Provide the (x, y) coordinate of the cell's center where the given text is located.  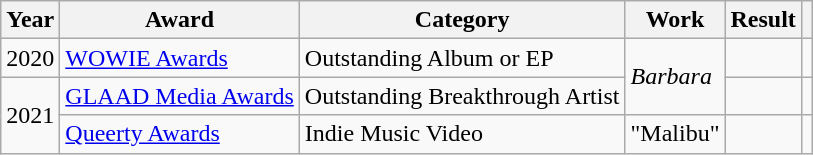
2021 (30, 115)
WOWIE Awards (180, 58)
Queerty Awards (180, 134)
Year (30, 20)
2020 (30, 58)
Indie Music Video (462, 134)
Result (763, 20)
Outstanding Breakthrough Artist (462, 96)
"Malibu" (675, 134)
Outstanding Album or EP (462, 58)
Award (180, 20)
GLAAD Media Awards (180, 96)
Barbara (675, 77)
Work (675, 20)
Category (462, 20)
